Capture the cell that displays the provided text and extract its [x, y] central coordinate. 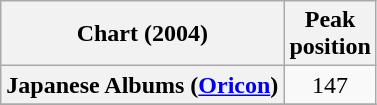
Chart (2004) [142, 34]
147 [330, 85]
Japanese Albums (Oricon) [142, 85]
Peakposition [330, 34]
